Output the [x, y] coordinate of the center of the cell containing the given text.  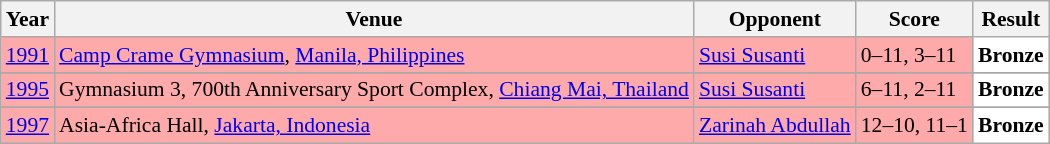
Result [1011, 19]
Opponent [775, 19]
1997 [28, 126]
Asia-Africa Hall, Jakarta, Indonesia [374, 126]
Score [914, 19]
12–10, 11–1 [914, 126]
6–11, 2–11 [914, 90]
Venue [374, 19]
0–11, 3–11 [914, 55]
1991 [28, 55]
Camp Crame Gymnasium, Manila, Philippines [374, 55]
Zarinah Abdullah [775, 126]
Year [28, 19]
1995 [28, 90]
Gymnasium 3, 700th Anniversary Sport Complex, Chiang Mai, Thailand [374, 90]
